Pinpoint the cell where the given text exists, returning its [x, y] midpoint coordinate. 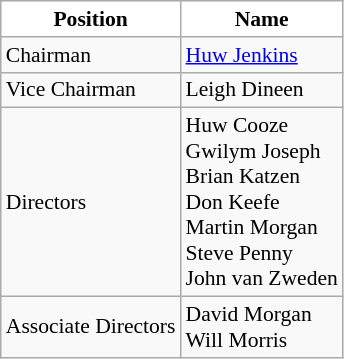
Associate Directors [91, 328]
Directors [91, 202]
Name [262, 19]
David Morgan Will Morris [262, 328]
Vice Chairman [91, 90]
Huw Cooze Gwilym Joseph Brian Katzen Don Keefe Martin Morgan Steve Penny John van Zweden [262, 202]
Position [91, 19]
Huw Jenkins [262, 55]
Chairman [91, 55]
Leigh Dineen [262, 90]
